Determine the (X, Y) coordinate at the center of the cell enclosing the given text.  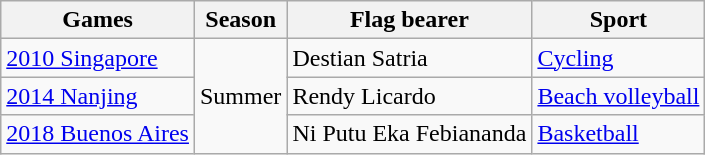
Cycling (618, 58)
2014 Nanjing (98, 96)
2010 Singapore (98, 58)
Rendy Licardo (410, 96)
Sport (618, 20)
Basketball (618, 134)
Destian Satria (410, 58)
Season (240, 20)
Summer (240, 96)
Games (98, 20)
Beach volleyball (618, 96)
Ni Putu Eka Febiananda (410, 134)
2018 Buenos Aires (98, 134)
Flag bearer (410, 20)
